Pinpoint the cell where the given text exists, returning its (x, y) midpoint coordinate. 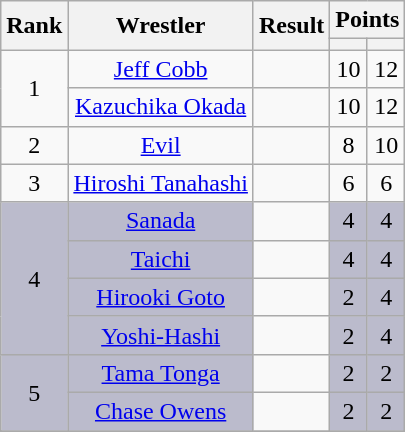
Points (368, 20)
Jeff Cobb (161, 69)
Yoshi-Hashi (161, 335)
Rank (34, 26)
1 (34, 88)
Sanada (161, 221)
Evil (161, 145)
Hirooki Goto (161, 297)
Wrestler (161, 26)
Hiroshi Tanahashi (161, 183)
Chase Owens (161, 411)
Taichi (161, 259)
Tama Tonga (161, 373)
Result (291, 26)
8 (349, 145)
Kazuchika Okada (161, 107)
3 (34, 183)
5 (34, 392)
